Output the [X, Y] coordinate of the center of the cell containing the given text.  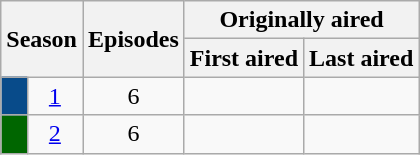
2 [54, 134]
1 [54, 96]
Episodes [133, 39]
Season [42, 39]
Last aired [362, 58]
First aired [244, 58]
Originally aired [302, 20]
